Identify which cell holds the provided text, then report its [x, y] central coordinate. 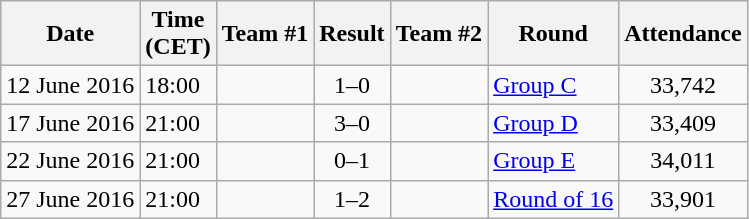
34,011 [683, 161]
0–1 [352, 161]
Group E [554, 161]
Round of 16 [554, 199]
27 June 2016 [70, 199]
33,409 [683, 123]
3–0 [352, 123]
Team #1 [265, 34]
1–2 [352, 199]
Group C [554, 85]
33,901 [683, 199]
18:00 [178, 85]
22 June 2016 [70, 161]
Group D [554, 123]
Date [70, 34]
17 June 2016 [70, 123]
Team #2 [439, 34]
12 June 2016 [70, 85]
1–0 [352, 85]
Result [352, 34]
Attendance [683, 34]
33,742 [683, 85]
Round [554, 34]
Time(CET) [178, 34]
